Determine the (x, y) coordinate at the center of the cell enclosing the given text.  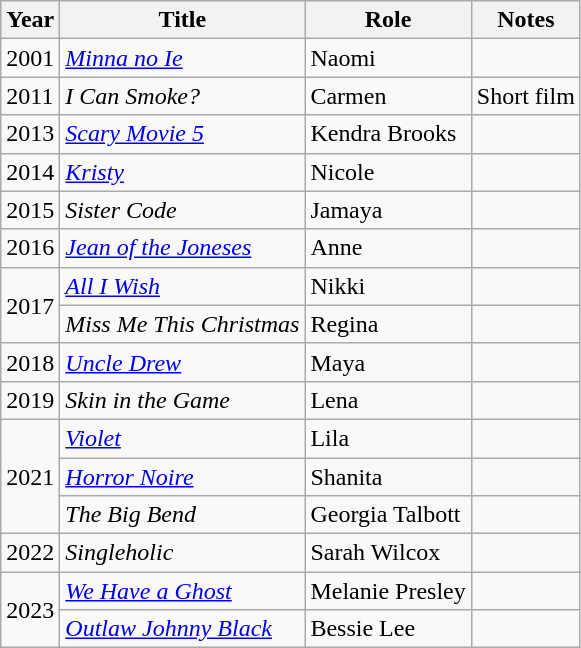
2013 (30, 134)
Uncle Drew (182, 362)
2021 (30, 476)
Melanie Presley (388, 591)
Short film (526, 96)
Maya (388, 362)
Anne (388, 248)
Title (182, 20)
Kristy (182, 172)
2022 (30, 553)
Skin in the Game (182, 400)
2001 (30, 58)
Role (388, 20)
Jean of the Joneses (182, 248)
2016 (30, 248)
Outlaw Johnny Black (182, 629)
We Have a Ghost (182, 591)
Miss Me This Christmas (182, 324)
Bessie Lee (388, 629)
2019 (30, 400)
Violet (182, 438)
The Big Bend (182, 515)
2023 (30, 610)
Nicole (388, 172)
Kendra Brooks (388, 134)
2017 (30, 305)
Scary Movie 5 (182, 134)
Minna no Ie (182, 58)
Lena (388, 400)
Notes (526, 20)
I Can Smoke? (182, 96)
Singleholic (182, 553)
All I Wish (182, 286)
Jamaya (388, 210)
Horror Noire (182, 477)
Lila (388, 438)
Carmen (388, 96)
2014 (30, 172)
2018 (30, 362)
Georgia Talbott (388, 515)
Sarah Wilcox (388, 553)
Nikki (388, 286)
Shanita (388, 477)
2011 (30, 96)
2015 (30, 210)
Sister Code (182, 210)
Regina (388, 324)
Year (30, 20)
Naomi (388, 58)
